Capture the cell that displays the provided text and extract its (X, Y) central coordinate. 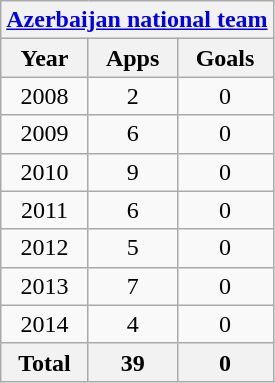
5 (132, 248)
4 (132, 324)
Total (45, 362)
2014 (45, 324)
2009 (45, 134)
9 (132, 172)
2008 (45, 96)
7 (132, 286)
2010 (45, 172)
2012 (45, 248)
2011 (45, 210)
Goals (225, 58)
Azerbaijan national team (137, 20)
Apps (132, 58)
Year (45, 58)
2013 (45, 286)
39 (132, 362)
2 (132, 96)
